Locate the cell with the specified text and output its (x, y) center coordinate. 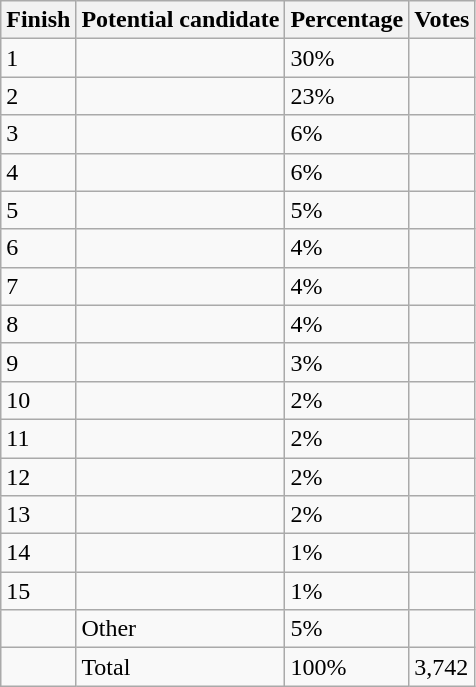
1 (38, 58)
15 (38, 591)
Percentage (347, 20)
4 (38, 172)
3 (38, 134)
13 (38, 515)
Finish (38, 20)
3,742 (442, 667)
30% (347, 58)
2 (38, 96)
3% (347, 362)
6 (38, 248)
23% (347, 96)
Total (180, 667)
9 (38, 362)
Votes (442, 20)
5 (38, 210)
7 (38, 286)
100% (347, 667)
12 (38, 477)
11 (38, 438)
8 (38, 324)
14 (38, 553)
Potential candidate (180, 20)
Other (180, 629)
10 (38, 400)
